Provide the [x, y] coordinate of the cell's center where the given text is located.  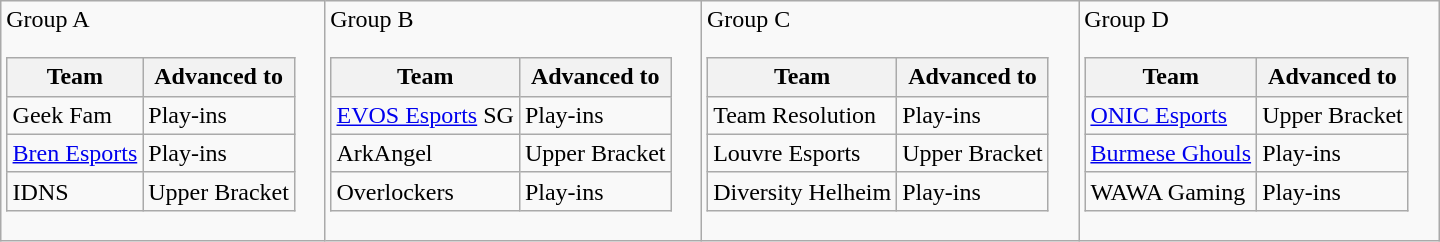
Bren Esports [75, 153]
Group D Team Advanced to ONIC Esports Upper Bracket Burmese Ghouls Play-ins WAWA Gaming Play-ins [1259, 121]
Overlockers [425, 191]
Burmese Ghouls [1171, 153]
ONIC Esports [1171, 115]
Geek Fam [75, 115]
Team Resolution [802, 115]
ArkAngel [425, 153]
IDNS [75, 191]
Group B Team Advanced to EVOS Esports SG Play-ins ArkAngel Upper Bracket Overlockers Play-ins [514, 121]
WAWA Gaming [1171, 191]
Group C Team Advanced to Team Resolution Play-ins Louvre Esports Upper Bracket Diversity Helheim Play-ins [890, 121]
Group A Team Advanced to Geek Fam Play-ins Bren Esports Play-ins IDNS Upper Bracket [163, 121]
Louvre Esports [802, 153]
Diversity Helheim [802, 191]
EVOS Esports SG [425, 115]
